From the cell containing the given text, extract its center point as [x, y] coordinate. 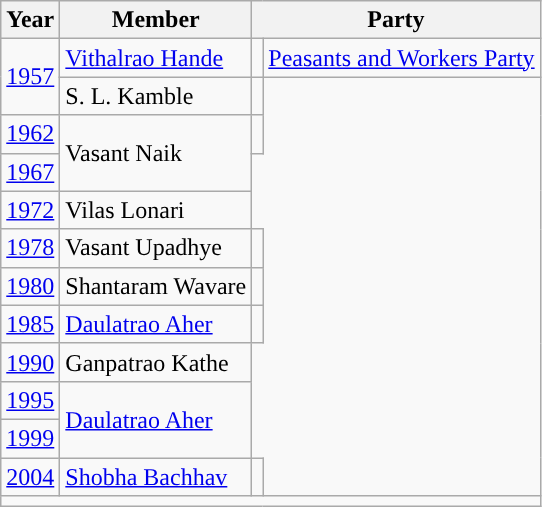
1967 [30, 172]
S. L. Kamble [156, 96]
Member [156, 20]
1978 [30, 248]
1972 [30, 210]
1957 [30, 77]
2004 [30, 477]
Vilas Lonari [156, 210]
1999 [30, 438]
Party [396, 20]
Shantaram Wavare [156, 286]
Ganpatrao Kathe [156, 362]
Vithalrao Hande [156, 58]
Shobha Bachhav [156, 477]
Vasant Upadhye [156, 248]
1980 [30, 286]
Peasants and Workers Party [402, 58]
1962 [30, 134]
Vasant Naik [156, 153]
1990 [30, 362]
Year [30, 20]
1995 [30, 400]
1985 [30, 324]
